Return the [X, Y] coordinate for the center point of the cell that contains the specified text.  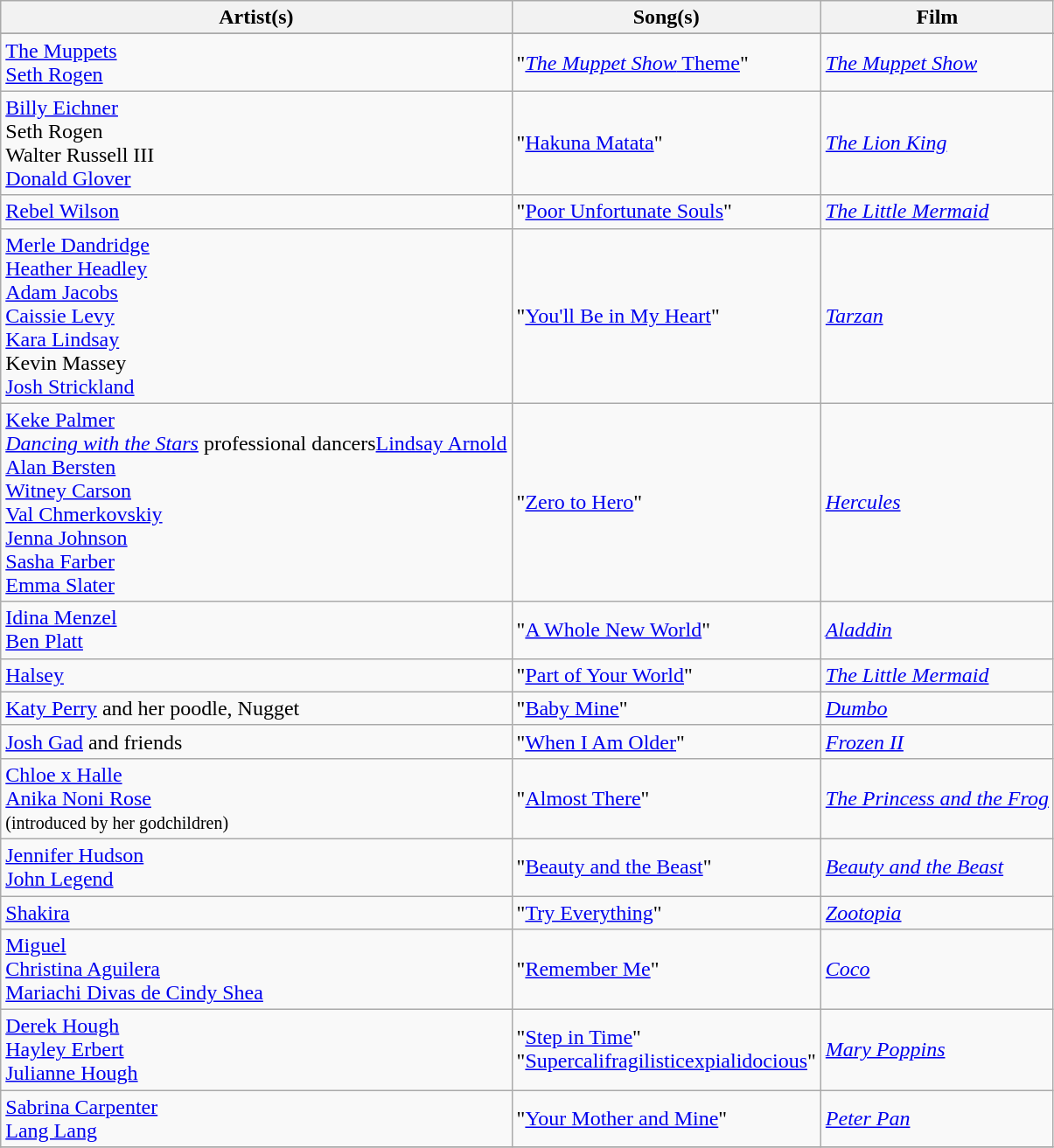
"A Whole New World" [667, 630]
Josh Gad and friends [256, 741]
Song(s) [667, 17]
Film [937, 17]
"Almost There" [667, 798]
"The Muppet Show Theme" [667, 63]
"Part of Your World" [667, 675]
Mary Poppins [937, 1050]
Beauty and the Beast [937, 867]
Chloe x HalleAnika Noni Rose(introduced by her godchildren) [256, 798]
"You'll Be in My Heart" [667, 316]
Merle DandridgeHeather HeadleyAdam JacobsCaissie LevyKara LindsayKevin MasseyJosh Strickland [256, 316]
Jennifer HudsonJohn Legend [256, 867]
Aladdin [937, 630]
Katy Perry and her poodle, Nugget [256, 708]
Peter Pan [937, 1119]
Idina MenzelBen Platt [256, 630]
"Poor Unfortunate Souls" [667, 212]
"Zero to Hero" [667, 502]
"Baby Mine" [667, 708]
Keke PalmerDancing with the Stars professional dancersLindsay ArnoldAlan BerstenWitney CarsonVal ChmerkovskiyJenna JohnsonSasha FarberEmma Slater [256, 502]
The Princess and the Frog [937, 798]
"Hakuna Matata" [667, 143]
The Lion King [937, 143]
Billy EichnerSeth RogenWalter Russell IIIDonald Glover [256, 143]
The Muppet Show [937, 63]
MiguelChristina AguileraMariachi Divas de Cindy Shea [256, 970]
Dumbo [937, 708]
"Your Mother and Mine" [667, 1119]
Sabrina CarpenterLang Lang [256, 1119]
Rebel Wilson [256, 212]
Coco [937, 970]
"Try Everything" [667, 912]
Hercules [937, 502]
Halsey [256, 675]
Zootopia [937, 912]
Tarzan [937, 316]
Derek HoughHayley ErbertJulianne Hough [256, 1050]
"Remember Me" [667, 970]
The MuppetsSeth Rogen [256, 63]
"Beauty and the Beast" [667, 867]
"Step in Time""Supercalifragilisticexpialidocious" [667, 1050]
Artist(s) [256, 17]
Frozen II [937, 741]
"When I Am Older" [667, 741]
Shakira [256, 912]
